Return [X, Y] of the center of cell containing provided text 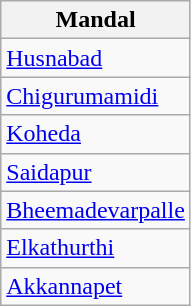
Chigurumamidi [96, 96]
Husnabad [96, 58]
Akkannapet [96, 286]
Koheda [96, 134]
Mandal [96, 20]
Elkathurthi [96, 248]
Bheemadevarpalle [96, 210]
Saidapur [96, 172]
